From the cell containing the given text, extract its center point as [x, y] coordinate. 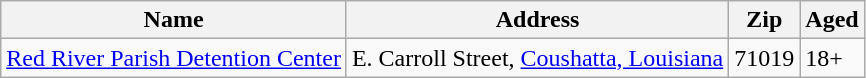
Red River Parish Detention Center [174, 58]
71019 [764, 58]
Aged [832, 20]
Address [537, 20]
E. Carroll Street, Coushatta, Louisiana [537, 58]
18+ [832, 58]
Zip [764, 20]
Name [174, 20]
